Pinpoint the cell where the given text exists, returning its (X, Y) midpoint coordinate. 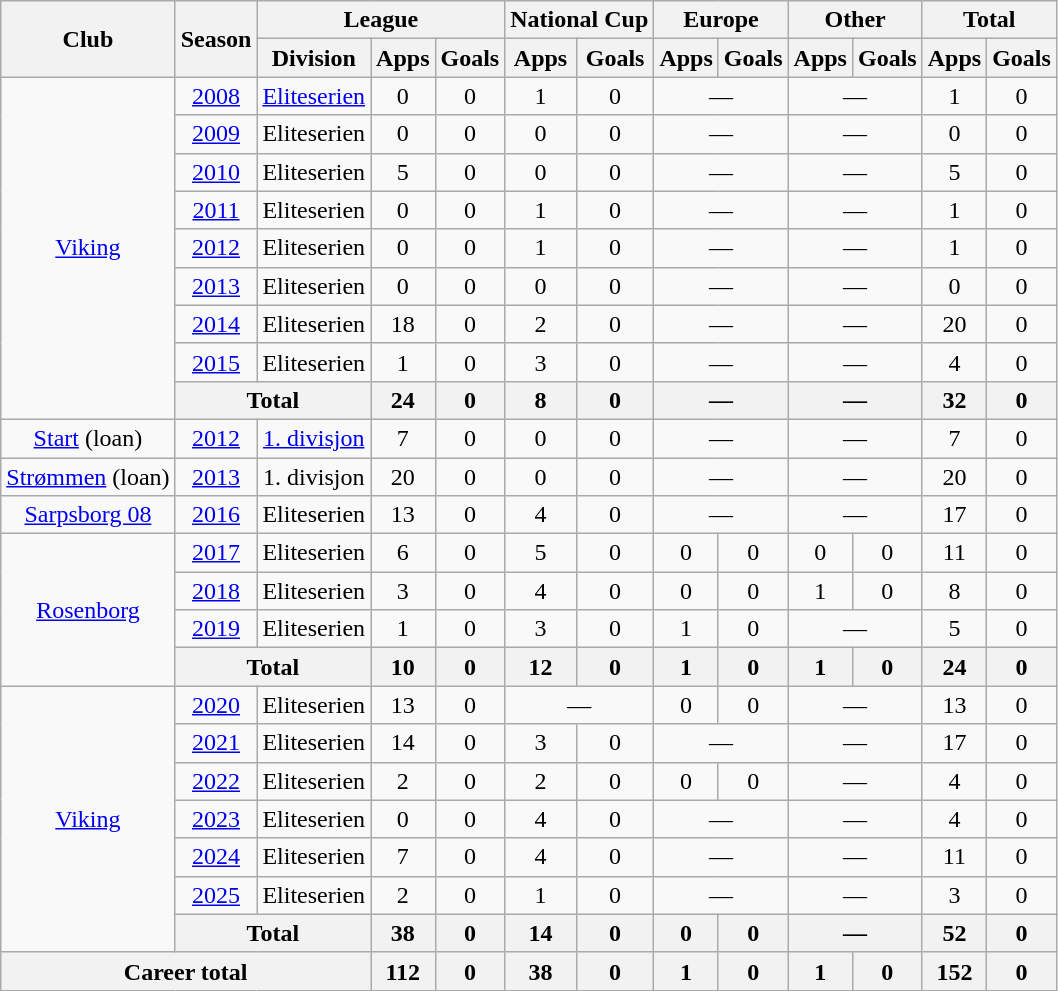
Europe (721, 20)
2025 (216, 895)
2009 (216, 134)
Division (314, 58)
Start (loan) (88, 438)
2008 (216, 96)
2015 (216, 362)
Career total (186, 971)
Season (216, 39)
National Cup (580, 20)
18 (403, 324)
2017 (216, 553)
2011 (216, 210)
152 (954, 971)
2023 (216, 819)
2020 (216, 705)
Strømmen (loan) (88, 477)
Rosenborg (88, 610)
Other (855, 20)
112 (403, 971)
2022 (216, 781)
2021 (216, 743)
League (381, 20)
2019 (216, 629)
12 (541, 667)
2024 (216, 857)
Club (88, 39)
Sarpsborg 08 (88, 515)
2014 (216, 324)
6 (403, 553)
2016 (216, 515)
2010 (216, 172)
52 (954, 933)
10 (403, 667)
2018 (216, 591)
32 (954, 400)
